Scan for the cell matching the given text and deliver its (X, Y) coordinate at center. 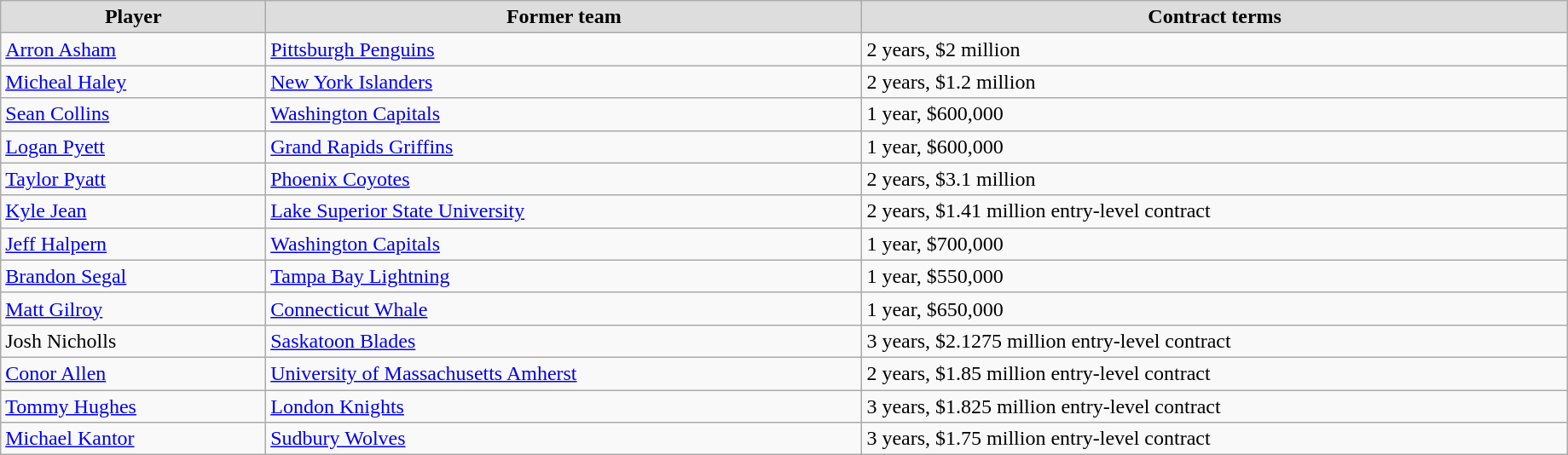
Arron Asham (133, 49)
1 year, $650,000 (1214, 308)
London Knights (564, 406)
Grand Rapids Griffins (564, 147)
1 year, $700,000 (1214, 244)
Logan Pyett (133, 147)
2 years, $1.2 million (1214, 82)
Matt Gilroy (133, 308)
3 years, $1.825 million entry-level contract (1214, 406)
2 years, $2 million (1214, 49)
Michael Kantor (133, 439)
3 years, $2.1275 million entry-level contract (1214, 341)
Tommy Hughes (133, 406)
1 year, $550,000 (1214, 276)
Micheal Haley (133, 82)
Tampa Bay Lightning (564, 276)
Sean Collins (133, 114)
Lake Superior State University (564, 211)
University of Massachusetts Amherst (564, 373)
2 years, $3.1 million (1214, 179)
Jeff Halpern (133, 244)
Contract terms (1214, 17)
3 years, $1.75 million entry-level contract (1214, 439)
Conor Allen (133, 373)
Taylor Pyatt (133, 179)
Player (133, 17)
Former team (564, 17)
Josh Nicholls (133, 341)
New York Islanders (564, 82)
Phoenix Coyotes (564, 179)
Connecticut Whale (564, 308)
2 years, $1.85 million entry-level contract (1214, 373)
Saskatoon Blades (564, 341)
Sudbury Wolves (564, 439)
2 years, $1.41 million entry-level contract (1214, 211)
Pittsburgh Penguins (564, 49)
Brandon Segal (133, 276)
Kyle Jean (133, 211)
